Pinpoint the cell where the given text exists, returning its (X, Y) midpoint coordinate. 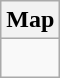
Map (30, 20)
